Return the [x, y] coordinate for the center point of the cell that contains the specified text.  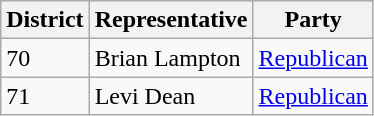
70 [45, 58]
Brian Lampton [171, 58]
Party [313, 20]
71 [45, 96]
Levi Dean [171, 96]
Representative [171, 20]
District [45, 20]
